Detect which cell encompasses the target text, then output its (x, y) center coordinate. 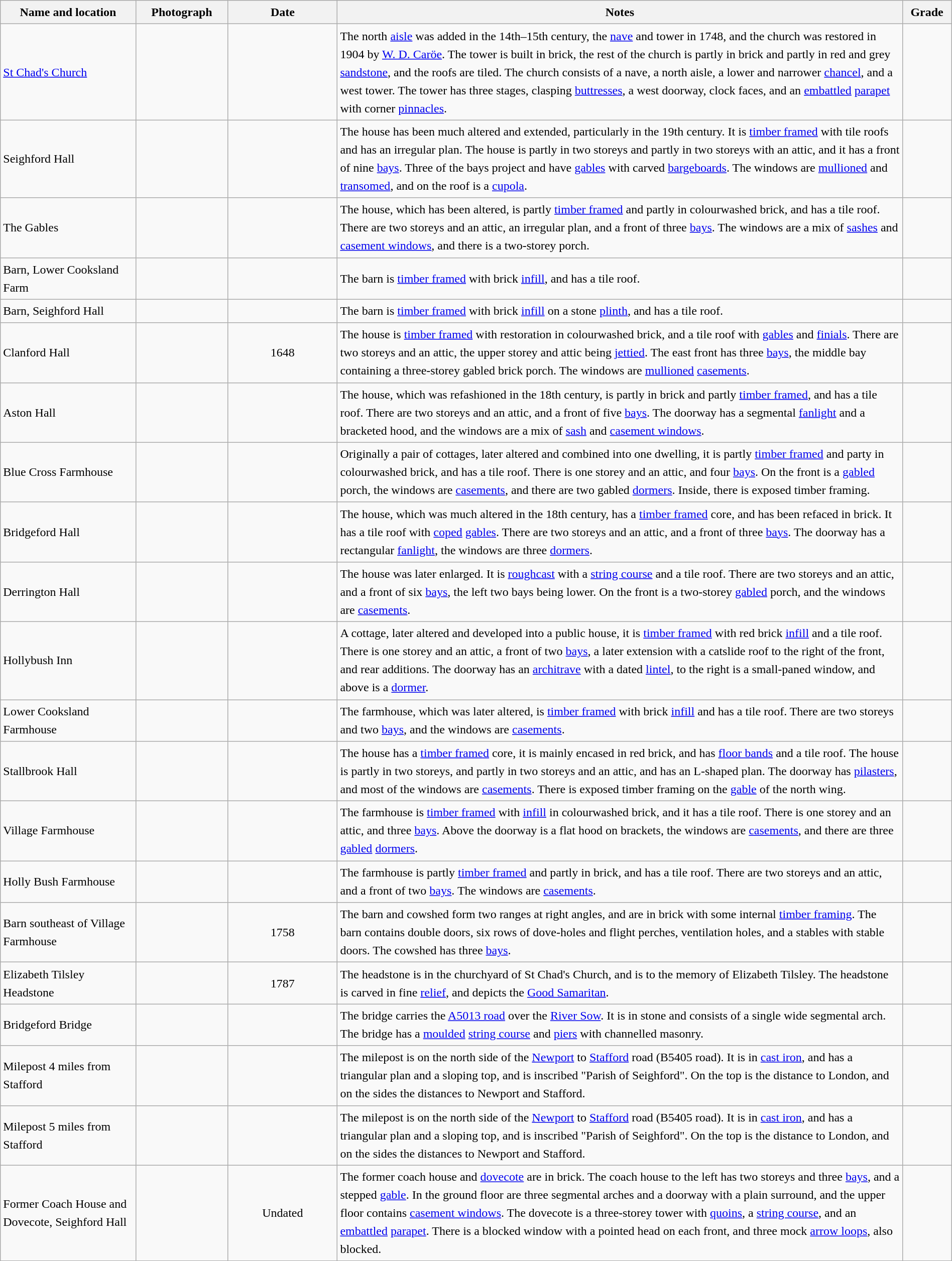
Barn, Lower Cooksland Farm (68, 278)
Undated (283, 1213)
Lower Cooksland Farmhouse (68, 721)
The barn is timber framed with brick infill, and has a tile roof. (620, 278)
Elizabeth Tilsley Headstone (68, 983)
Barn, Seighford Hall (68, 311)
Bridgeford Hall (68, 532)
Village Farmhouse (68, 831)
Holly Bush Farmhouse (68, 881)
St Chad's Church (68, 72)
Barn southeast of Village Farmhouse (68, 933)
Former Coach House and Dovecote, Seighford Hall (68, 1213)
Milepost 5 miles from Stafford (68, 1136)
Stallbrook Hall (68, 771)
1648 (283, 352)
Aston Hall (68, 413)
Blue Cross Farmhouse (68, 472)
Notes (620, 12)
Bridgeford Bridge (68, 1025)
Name and location (68, 12)
1787 (283, 983)
The Gables (68, 228)
Grade (927, 12)
The barn is timber framed with brick infill on a stone plinth, and has a tile roof. (620, 311)
Date (283, 12)
Photograph (182, 12)
1758 (283, 933)
Milepost 4 miles from Stafford (68, 1075)
Clanford Hall (68, 352)
Derrington Hall (68, 591)
Seighford Hall (68, 159)
Hollybush Inn (68, 661)
